Locate the cell with the specified text and output its (X, Y) center coordinate. 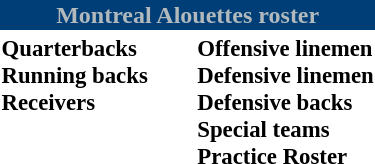
Montreal Alouettes roster (188, 15)
